Locate the cell with the specified text and output its (x, y) center coordinate. 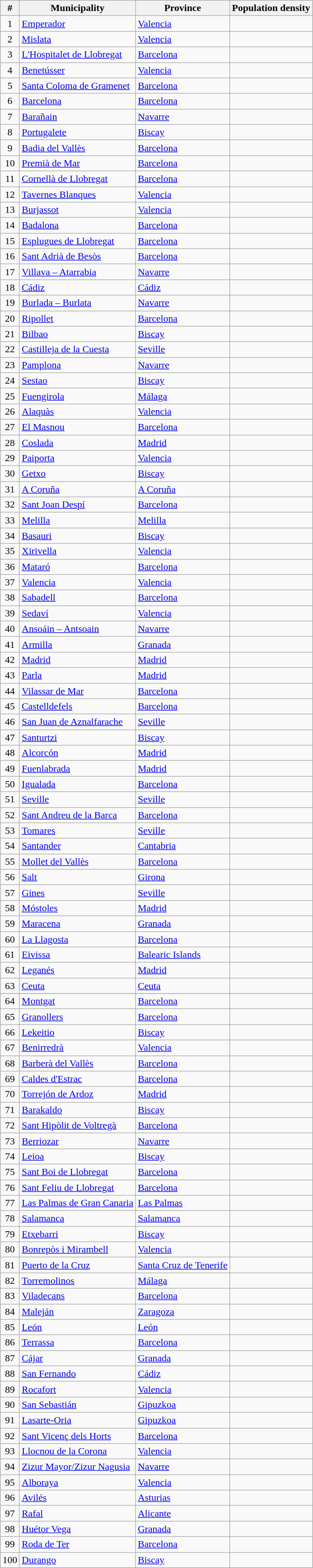
62 (10, 970)
Alboraya (78, 1482)
95 (10, 1482)
Durango (78, 1560)
Caldes d'Estrac (78, 1079)
64 (10, 1001)
6 (10, 101)
San Sebastián (78, 1405)
5 (10, 86)
25 (10, 396)
Torremolinos (78, 1281)
Ripollet (78, 318)
68 (10, 1063)
Sant Boi de Llobregat (78, 1172)
1 (10, 24)
87 (10, 1358)
Mollet del Vallès (78, 861)
78 (10, 1219)
37 (10, 582)
94 (10, 1467)
24 (10, 380)
L'Hospitalet de Llobregat (78, 55)
Parla (78, 675)
39 (10, 613)
43 (10, 675)
21 (10, 334)
98 (10, 1529)
Coslada (78, 442)
91 (10, 1420)
Zizur Mayor/Zizur Nagusia (78, 1467)
Alicante (183, 1513)
57 (10, 892)
Santurtzi (78, 738)
29 (10, 458)
Badalona (78, 225)
93 (10, 1451)
23 (10, 365)
Bilbao (78, 334)
Esplugues de Llobregat (78, 241)
Santa Cruz de Tenerife (183, 1265)
Province (183, 8)
99 (10, 1544)
47 (10, 738)
Girona (183, 877)
Getxo (78, 474)
Vilassar de Mar (78, 691)
49 (10, 769)
17 (10, 272)
33 (10, 520)
42 (10, 660)
Sant Vicenç dels Horts (78, 1435)
60 (10, 939)
Population density (271, 8)
Sabadell (78, 598)
Cornellà de Llobregat (78, 179)
Sedaví (78, 613)
Cájar (78, 1358)
Roda de Ter (78, 1544)
Barberà del Vallès (78, 1063)
La Llagosta (78, 939)
52 (10, 815)
Alcorcón (78, 753)
70 (10, 1094)
50 (10, 784)
Sant Joan Despí (78, 505)
Asturias (183, 1498)
San Fernando (78, 1374)
67 (10, 1048)
38 (10, 598)
Municipality (78, 8)
Salt (78, 877)
74 (10, 1156)
Cantabria (183, 846)
51 (10, 799)
92 (10, 1435)
Pamplona (78, 365)
96 (10, 1498)
Santander (78, 846)
Granollers (78, 1017)
Fuenlabrada (78, 769)
88 (10, 1374)
4 (10, 70)
63 (10, 986)
66 (10, 1032)
Sant Feliu de Llobregat (78, 1188)
65 (10, 1017)
Xirivella (78, 551)
69 (10, 1079)
Villava – Atarrabia (78, 272)
Torrejón de Ardoz (78, 1094)
18 (10, 287)
61 (10, 955)
11 (10, 179)
100 (10, 1560)
Gines (78, 892)
82 (10, 1281)
12 (10, 194)
Berriozar (78, 1141)
Tavernes Blanques (78, 194)
15 (10, 241)
55 (10, 861)
Sant Andreu de la Barca (78, 815)
20 (10, 318)
Ansoáin – Antsoain (78, 629)
48 (10, 753)
2 (10, 39)
Burjassot (78, 210)
Premià de Mar (78, 163)
Avilés (78, 1498)
28 (10, 442)
Castilleja de la Cuesta (78, 349)
Benirredrà (78, 1048)
Barañain (78, 117)
Armilla (78, 644)
Eivissa (78, 955)
Paiporta (78, 458)
22 (10, 349)
Sestao (78, 380)
Basauri (78, 536)
Maracena (78, 923)
Alaquàs (78, 411)
Maleján (78, 1312)
84 (10, 1312)
35 (10, 551)
10 (10, 163)
8 (10, 132)
Bonrepòs i Mirambell (78, 1250)
Portugalete (78, 132)
19 (10, 303)
Leganés (78, 970)
Badia del Vallès (78, 148)
Burlada – Burlata (78, 303)
Las Palmas de Gran Canaria (78, 1203)
80 (10, 1250)
Etxebarri (78, 1234)
59 (10, 923)
72 (10, 1125)
Rocafort (78, 1389)
Sant Adrià de Besòs (78, 256)
Huétor Vega (78, 1529)
Emperador (78, 24)
3 (10, 55)
# (10, 8)
44 (10, 691)
Barakaldo (78, 1110)
58 (10, 908)
97 (10, 1513)
56 (10, 877)
45 (10, 707)
13 (10, 210)
Leioa (78, 1156)
Mataró (78, 567)
Castelldefels (78, 707)
16 (10, 256)
Sant Hipòlit de Voltregà (78, 1125)
Llocnou de la Corona (78, 1451)
Montgat (78, 1001)
40 (10, 629)
30 (10, 474)
Puerto de la Cruz (78, 1265)
7 (10, 117)
31 (10, 489)
75 (10, 1172)
71 (10, 1110)
46 (10, 722)
85 (10, 1327)
53 (10, 830)
Mislata (78, 39)
77 (10, 1203)
14 (10, 225)
Fuengirola (78, 396)
83 (10, 1296)
86 (10, 1343)
90 (10, 1405)
Igualada (78, 784)
Tomares (78, 830)
9 (10, 148)
Viladecans (78, 1296)
32 (10, 505)
41 (10, 644)
79 (10, 1234)
Las Palmas (183, 1203)
34 (10, 536)
73 (10, 1141)
36 (10, 567)
Zaragoza (183, 1312)
San Juan de Aznalfarache (78, 722)
89 (10, 1389)
54 (10, 846)
Benetússer (78, 70)
Rafal (78, 1513)
Lekeitio (78, 1032)
El Masnou (78, 427)
Móstoles (78, 908)
Lasarte-Oria (78, 1420)
81 (10, 1265)
76 (10, 1188)
27 (10, 427)
26 (10, 411)
Balearic Islands (183, 955)
Santa Coloma de Gramenet (78, 86)
Terrassa (78, 1343)
